Scan for the cell matching the given text and deliver its (x, y) coordinate at center. 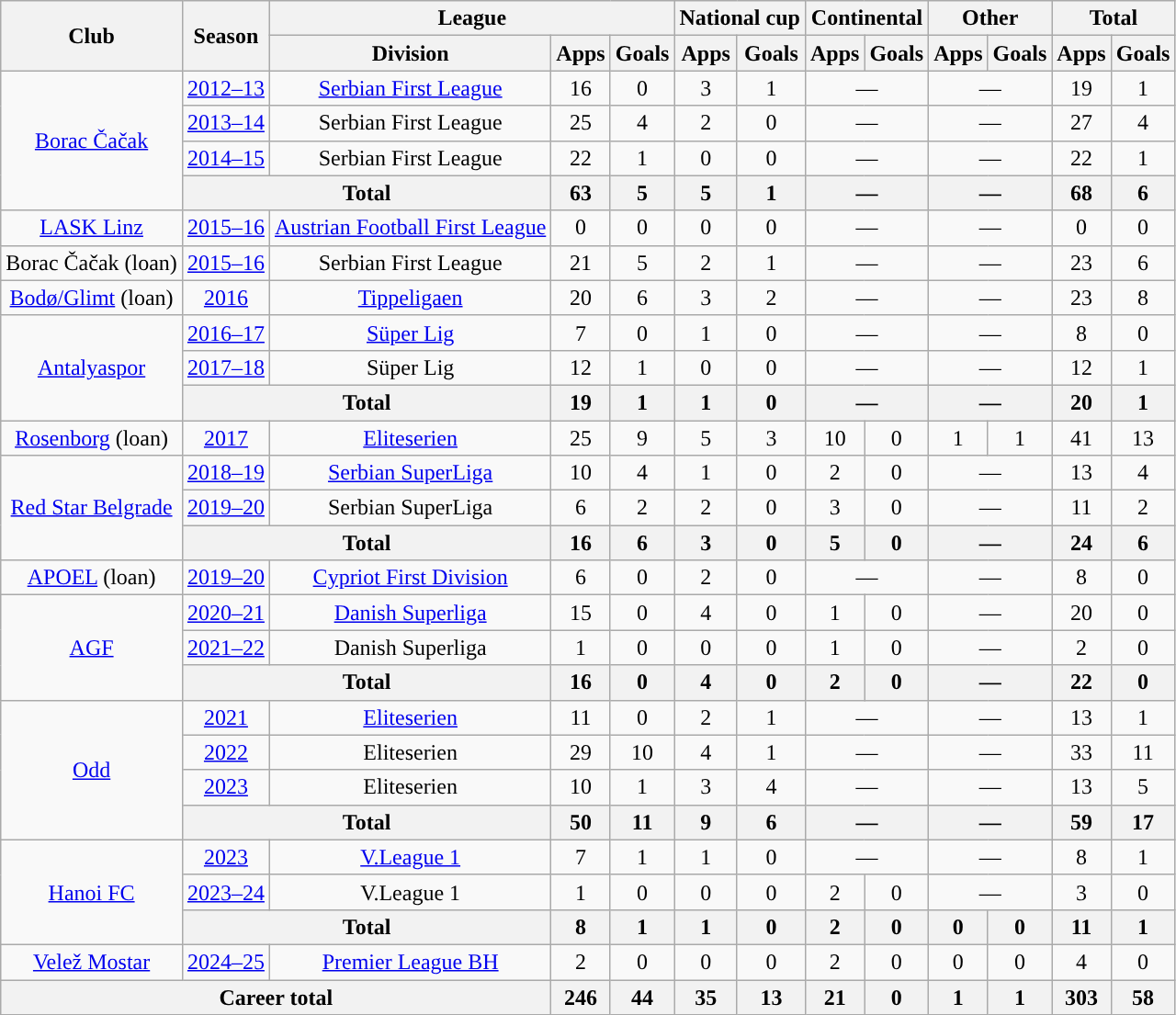
Antalyaspor (92, 367)
24 (1081, 543)
Division (410, 53)
29 (581, 752)
Cypriot First Division (410, 578)
50 (581, 822)
68 (1081, 193)
APOEL (loan) (92, 578)
LASK Linz (92, 228)
246 (581, 997)
2017–18 (226, 367)
17 (1143, 822)
2024–25 (226, 962)
Bodø/Glimt (loan) (92, 298)
63 (581, 193)
League (472, 18)
AGF (92, 648)
Season (226, 36)
National cup (740, 18)
Continental (866, 18)
Odd (92, 770)
Velež Mostar (92, 962)
2014–15 (226, 158)
41 (1081, 438)
58 (1143, 997)
Rosenborg (loan) (92, 438)
2021 (226, 717)
Red Star Belgrade (92, 508)
44 (642, 997)
Premier League BH (410, 962)
2016–17 (226, 333)
27 (1081, 123)
Club (92, 36)
2013–14 (226, 123)
Hanoi FC (92, 892)
Other (990, 18)
Borac Čačak (92, 141)
2021–22 (226, 648)
2017 (226, 438)
Austrian Football First League (410, 228)
35 (706, 997)
2016 (226, 298)
15 (581, 613)
2020–21 (226, 613)
303 (1081, 997)
2018–19 (226, 473)
2023–24 (226, 892)
Career total (276, 997)
33 (1081, 752)
Borac Čačak (loan) (92, 263)
2012–13 (226, 88)
Tippeligaen (410, 298)
2022 (226, 752)
59 (1081, 822)
